Provide the [X, Y] coordinate of the cell's center where the given text is located.  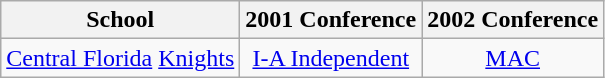
I-A Independent [331, 58]
MAC [513, 58]
School [120, 20]
2002 Conference [513, 20]
Central Florida Knights [120, 58]
2001 Conference [331, 20]
